Return the (X, Y) coordinate for the center point of the cell that contains the specified text.  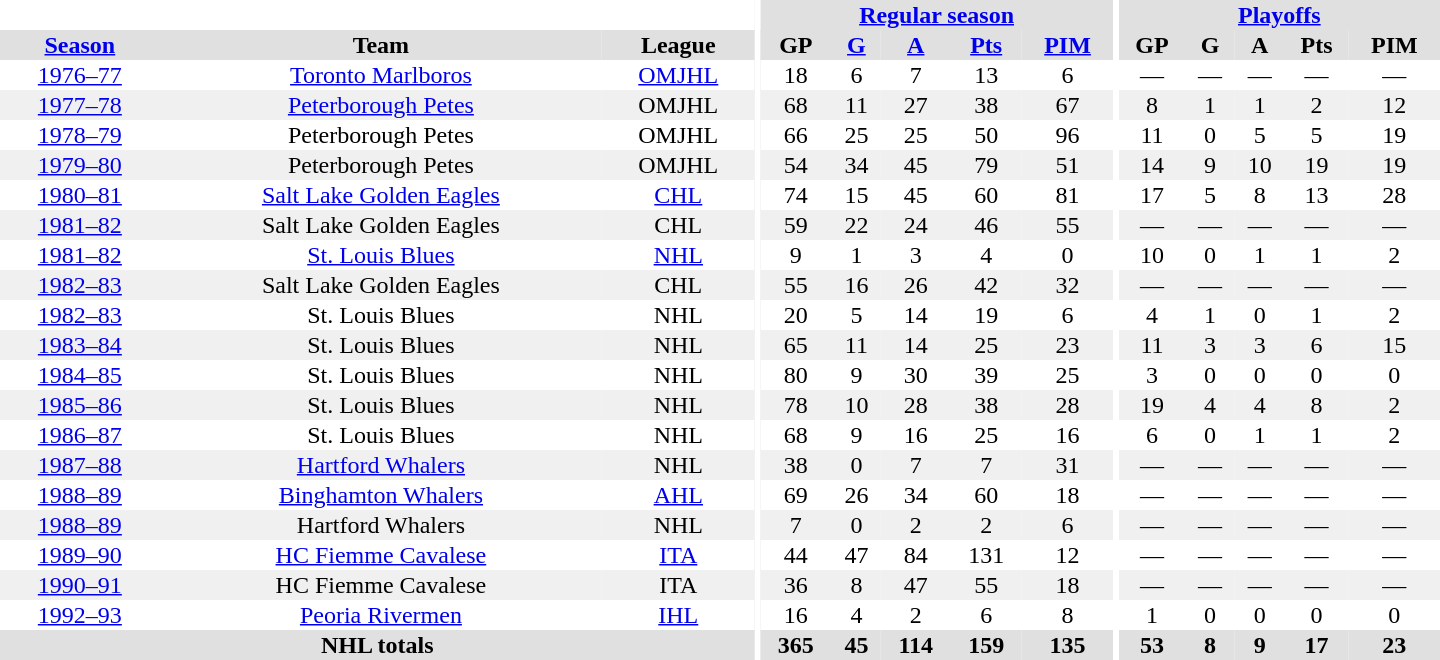
78 (796, 405)
42 (986, 285)
Regular season (936, 15)
80 (796, 375)
1986–87 (80, 435)
1976–77 (80, 75)
46 (986, 225)
50 (986, 135)
30 (916, 375)
1990–91 (80, 585)
96 (1068, 135)
65 (796, 345)
20 (796, 315)
Peoria Rivermen (381, 615)
1984–85 (80, 375)
Binghamton Whalers (381, 495)
66 (796, 135)
27 (916, 105)
135 (1068, 645)
79 (986, 165)
1989–90 (80, 555)
IHL (678, 615)
31 (1068, 465)
22 (857, 225)
51 (1068, 165)
32 (1068, 285)
Season (80, 45)
AHL (678, 495)
39 (986, 375)
1978–79 (80, 135)
74 (796, 195)
Toronto Marlboros (381, 75)
1992–93 (80, 615)
Team (381, 45)
159 (986, 645)
NHL totals (377, 645)
League (678, 45)
131 (986, 555)
1983–84 (80, 345)
1987–88 (80, 465)
1979–80 (80, 165)
114 (916, 645)
24 (916, 225)
53 (1152, 645)
1977–78 (80, 105)
Playoffs (1280, 15)
1985–86 (80, 405)
84 (916, 555)
54 (796, 165)
44 (796, 555)
67 (1068, 105)
59 (796, 225)
365 (796, 645)
81 (1068, 195)
1980–81 (80, 195)
69 (796, 495)
36 (796, 585)
